Scan for the cell matching the given text and deliver its [x, y] coordinate at center. 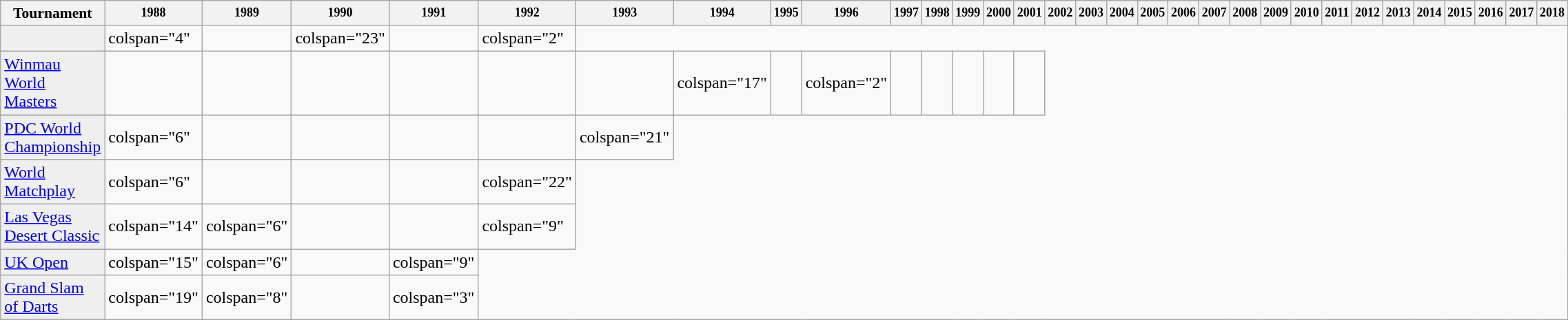
2009 [1276, 13]
2006 [1184, 13]
2016 [1490, 13]
2005 [1152, 13]
colspan="17" [722, 83]
colspan="4" [154, 38]
Las Vegas Desert Classic [52, 227]
2014 [1429, 13]
2007 [1214, 13]
colspan="3" [434, 297]
2010 [1307, 13]
1998 [937, 13]
UK Open [52, 262]
PDC World Championship [52, 136]
2002 [1060, 13]
1995 [786, 13]
1989 [247, 13]
1990 [340, 13]
Winmau World Masters [52, 83]
2017 [1522, 13]
2000 [999, 13]
colspan="22" [527, 182]
2001 [1030, 13]
colspan="14" [154, 227]
colspan="21" [624, 136]
2008 [1245, 13]
2018 [1552, 13]
1994 [722, 13]
1992 [527, 13]
Grand Slam of Darts [52, 297]
2015 [1460, 13]
2012 [1367, 13]
colspan="23" [340, 38]
1997 [907, 13]
colspan="8" [247, 297]
2004 [1122, 13]
colspan="15" [154, 262]
2011 [1337, 13]
colspan="19" [154, 297]
1999 [968, 13]
1993 [624, 13]
World Matchplay [52, 182]
1991 [434, 13]
2013 [1398, 13]
1996 [846, 13]
2003 [1092, 13]
1988 [154, 13]
Tournament [52, 13]
